Return the [x, y] coordinate for the center point of the cell that contains the specified text.  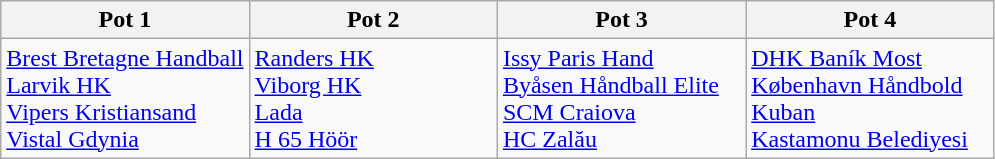
Pot 3 [621, 20]
Issy Paris Hand Byåsen Håndball Elite SCM Craiova HC Zalău [621, 98]
Pot 2 [373, 20]
Randers HK Viborg HK Lada H 65 Höör [373, 98]
Pot 1 [125, 20]
Brest Bretagne Handball Larvik HK Vipers Kristiansand Vistal Gdynia [125, 98]
DHK Baník Most København Håndbold Kuban Kastamonu Belediyesi [870, 98]
Pot 4 [870, 20]
